Search for the cell housing the specified text and yield its [x, y] center coordinate. 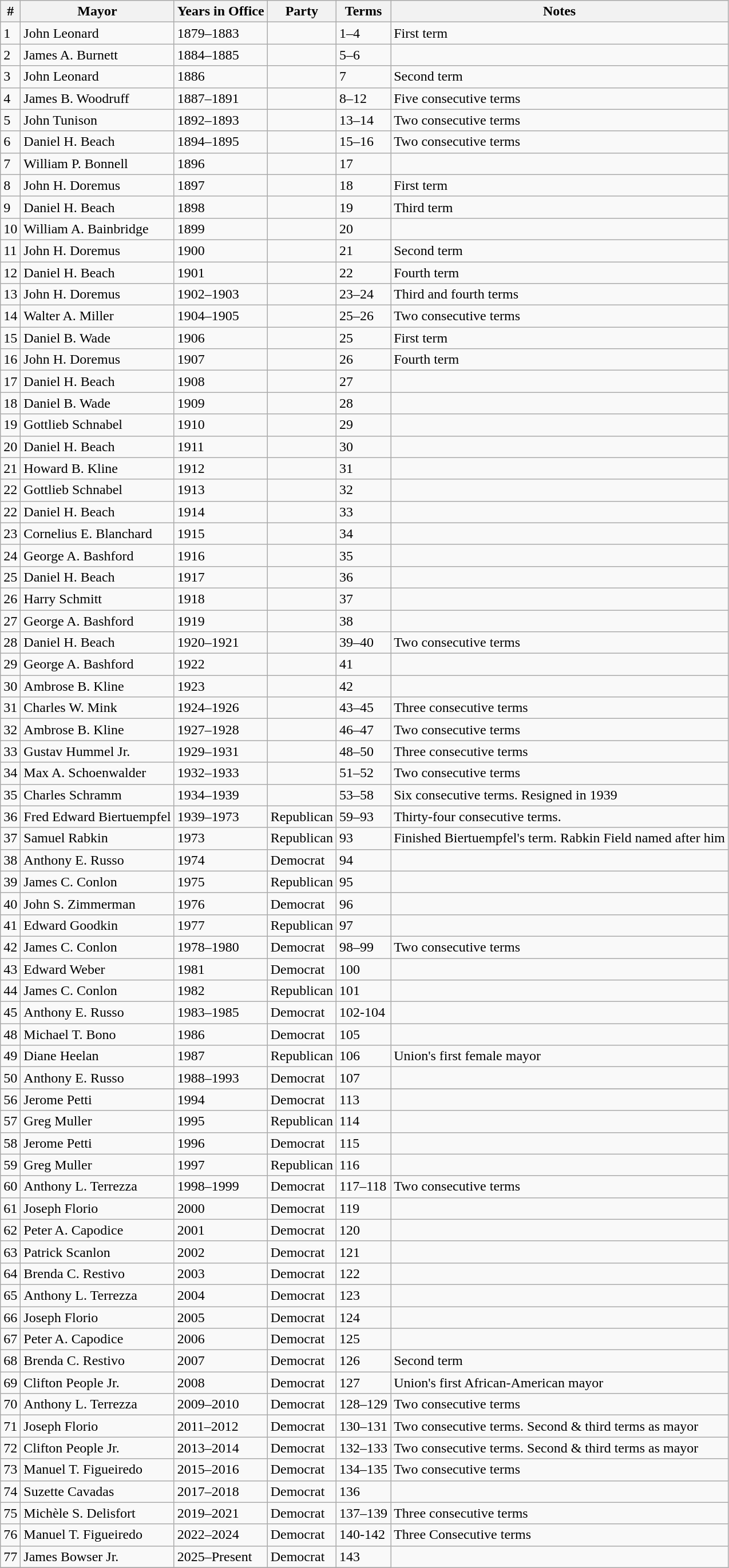
1896 [221, 164]
1929–1931 [221, 751]
132–133 [364, 1448]
1914 [221, 512]
James Bowser Jr. [97, 1557]
66 [10, 1317]
1923 [221, 686]
59–93 [364, 817]
1909 [221, 403]
1994 [221, 1100]
John Tunison [97, 120]
102-104 [364, 1013]
1920–1921 [221, 643]
114 [364, 1121]
3 [10, 77]
Finished Biertuempfel's term. Rabkin Field named after him [560, 838]
2001 [221, 1230]
Edward Weber [97, 969]
136 [364, 1491]
115 [364, 1143]
48–50 [364, 751]
Charles W. Mink [97, 708]
125 [364, 1339]
Patrick Scanlon [97, 1252]
Union's first African-American mayor [560, 1383]
1899 [221, 229]
6 [10, 142]
Cornelius E. Blanchard [97, 534]
Mayor [97, 11]
1910 [221, 425]
1939–1973 [221, 817]
1919 [221, 620]
2000 [221, 1208]
128–129 [364, 1404]
Fred Edward Biertuempfel [97, 817]
2017–2018 [221, 1491]
1975 [221, 882]
1898 [221, 207]
Five consecutive terms [560, 98]
1911 [221, 447]
43–45 [364, 708]
Third term [560, 207]
8–12 [364, 98]
106 [364, 1056]
1981 [221, 969]
Years in Office [221, 11]
1915 [221, 534]
137–139 [364, 1513]
23 [10, 534]
74 [10, 1491]
16 [10, 360]
100 [364, 969]
15 [10, 338]
44 [10, 991]
Suzette Cavadas [97, 1491]
61 [10, 1208]
1894–1895 [221, 142]
James B. Woodruff [97, 98]
1918 [221, 599]
2007 [221, 1361]
Union's first female mayor [560, 1056]
Terms [364, 11]
4 [10, 98]
48 [10, 1034]
107 [364, 1078]
Party [302, 11]
68 [10, 1361]
Edward Goodkin [97, 925]
Six consecutive terms. Resigned in 1939 [560, 795]
James A. Burnett [97, 55]
60 [10, 1187]
23–24 [364, 295]
63 [10, 1252]
105 [364, 1034]
130–131 [364, 1426]
2002 [221, 1252]
56 [10, 1100]
1908 [221, 381]
1927–1928 [221, 730]
45 [10, 1013]
24 [10, 555]
William P. Bonnell [97, 164]
1973 [221, 838]
119 [364, 1208]
143 [364, 1557]
71 [10, 1426]
98–99 [364, 947]
1977 [221, 925]
120 [364, 1230]
1996 [221, 1143]
13–14 [364, 120]
50 [10, 1078]
Samuel Rabkin [97, 838]
2008 [221, 1383]
12 [10, 273]
46–47 [364, 730]
15–16 [364, 142]
117–118 [364, 1187]
70 [10, 1404]
14 [10, 316]
1884–1885 [221, 55]
1924–1926 [221, 708]
127 [364, 1383]
Notes [560, 11]
1988–1993 [221, 1078]
1904–1905 [221, 316]
Diane Heelan [97, 1056]
25–26 [364, 316]
9 [10, 207]
1998–1999 [221, 1187]
122 [364, 1273]
1906 [221, 338]
John S. Zimmerman [97, 904]
64 [10, 1273]
113 [364, 1100]
2022–2024 [221, 1535]
1986 [221, 1034]
1879–1883 [221, 33]
1976 [221, 904]
39–40 [364, 643]
Harry Schmitt [97, 599]
# [10, 11]
1907 [221, 360]
1913 [221, 490]
1900 [221, 250]
43 [10, 969]
73 [10, 1470]
2003 [221, 1273]
49 [10, 1056]
1916 [221, 555]
58 [10, 1143]
1–4 [364, 33]
57 [10, 1121]
121 [364, 1252]
2006 [221, 1339]
2013–2014 [221, 1448]
Michael T. Bono [97, 1034]
5–6 [364, 55]
123 [364, 1295]
39 [10, 882]
13 [10, 295]
53–58 [364, 795]
62 [10, 1230]
1987 [221, 1056]
5 [10, 120]
1902–1903 [221, 295]
126 [364, 1361]
1912 [221, 468]
1901 [221, 273]
67 [10, 1339]
1922 [221, 664]
2025–Present [221, 1557]
2015–2016 [221, 1470]
11 [10, 250]
Howard B. Kline [97, 468]
97 [364, 925]
96 [364, 904]
2011–2012 [221, 1426]
Third and fourth terms [560, 295]
2 [10, 55]
William A. Bainbridge [97, 229]
2009–2010 [221, 1404]
51–52 [364, 773]
Gustav Hummel Jr. [97, 751]
1886 [221, 77]
Three Consecutive terms [560, 1535]
77 [10, 1557]
140-142 [364, 1535]
94 [364, 860]
10 [10, 229]
1974 [221, 860]
1932–1933 [221, 773]
1 [10, 33]
2004 [221, 1295]
Charles Schramm [97, 795]
Michèle S. Delisfort [97, 1513]
1982 [221, 991]
93 [364, 838]
40 [10, 904]
2005 [221, 1317]
59 [10, 1165]
1887–1891 [221, 98]
1995 [221, 1121]
Walter A. Miller [97, 316]
8 [10, 185]
1892–1893 [221, 120]
101 [364, 991]
134–135 [364, 1470]
1978–1980 [221, 947]
72 [10, 1448]
116 [364, 1165]
1934–1939 [221, 795]
Thirty-four consecutive terms. [560, 817]
1983–1985 [221, 1013]
1897 [221, 185]
Max A. Schoenwalder [97, 773]
2019–2021 [221, 1513]
124 [364, 1317]
75 [10, 1513]
1917 [221, 577]
65 [10, 1295]
1997 [221, 1165]
95 [364, 882]
76 [10, 1535]
69 [10, 1383]
